Provide the [x, y] coordinate of the cell's center where the given text is located.  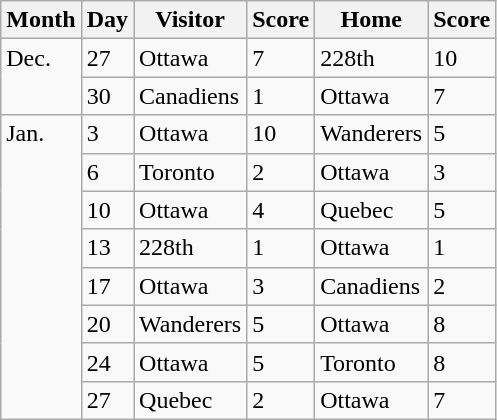
24 [107, 362]
Visitor [190, 20]
13 [107, 248]
4 [281, 210]
17 [107, 286]
20 [107, 324]
Month [41, 20]
Jan. [41, 267]
30 [107, 96]
6 [107, 172]
Day [107, 20]
Dec. [41, 77]
Home [372, 20]
